Find where the given text appears and provide that cell's center as [x, y] coordinate. 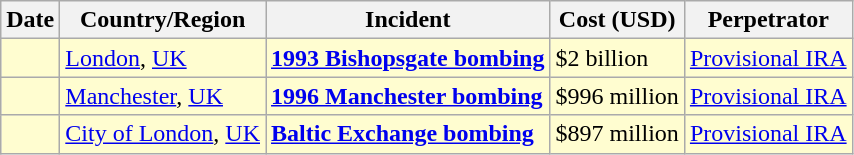
City of London, UK [163, 134]
Date [30, 20]
$2 billion [617, 58]
London, UK [163, 58]
Perpetrator [768, 20]
Baltic Exchange bombing [408, 134]
Manchester, UK [163, 96]
$996 million [617, 96]
Country/Region [163, 20]
1993 Bishopsgate bombing [408, 58]
1996 Manchester bombing [408, 96]
Incident [408, 20]
Cost (USD) [617, 20]
$897 million [617, 134]
